Output the [X, Y] coordinate of the center of the cell containing the given text.  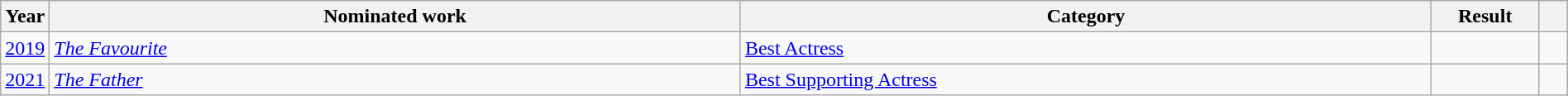
Best Actress [1085, 48]
2021 [25, 79]
Result [1485, 17]
Nominated work [395, 17]
The Favourite [395, 48]
The Father [395, 79]
Best Supporting Actress [1085, 79]
2019 [25, 48]
Year [25, 17]
Category [1085, 17]
